Pinpoint the cell where the given text exists, returning its (X, Y) midpoint coordinate. 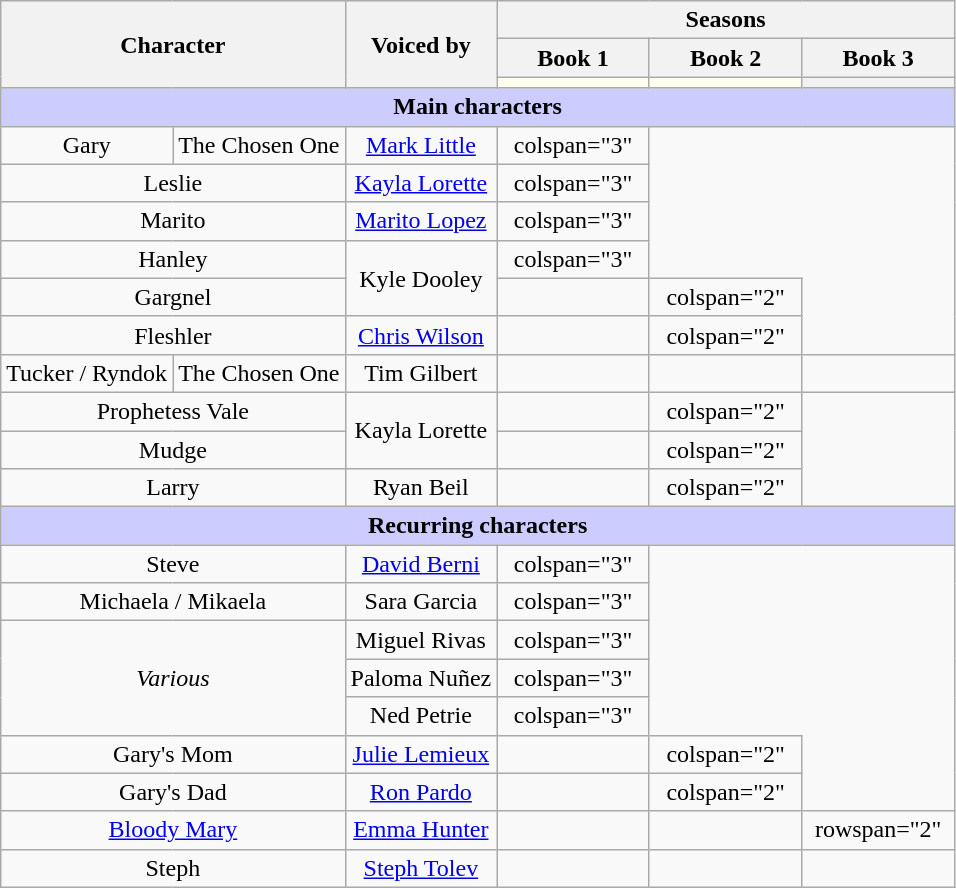
Voiced by (421, 44)
Steph Tolev (421, 868)
Mudge (173, 449)
Sara Garcia (421, 602)
Hanley (173, 259)
Ron Pardo (421, 792)
Bloody Mary (173, 830)
Chris Wilson (421, 335)
Marito Lopez (421, 221)
Ryan Beil (421, 488)
Emma Hunter (421, 830)
David Berni (421, 564)
Leslie (173, 183)
Main characters (478, 107)
Gary's Mom (173, 754)
Mark Little (421, 145)
Various (173, 678)
Seasons (726, 20)
Gary's Dad (173, 792)
Gargnel (173, 297)
Recurring characters (478, 526)
Tucker / Ryndok (87, 373)
Book 1 (574, 58)
Paloma Nuñez (421, 678)
Larry (173, 488)
Michaela / Mikaela (173, 602)
Kyle Dooley (421, 278)
Character (173, 44)
Steve (173, 564)
Prophetess Vale (173, 411)
Steph (173, 868)
Book 2 (726, 58)
Marito (173, 221)
Miguel Rivas (421, 640)
rowspan="2" (878, 830)
Julie Lemieux (421, 754)
Fleshler (173, 335)
Book 3 (878, 58)
Gary (87, 145)
Ned Petrie (421, 716)
Tim Gilbert (421, 373)
